Extract the (x, y) coordinate from the center of the cell holding the provided text.  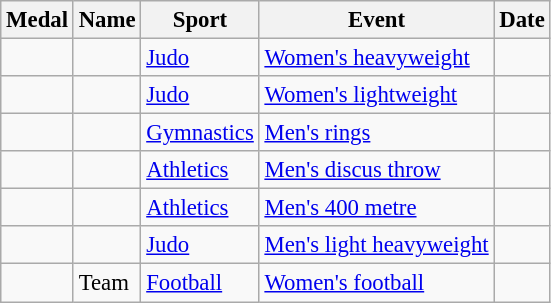
Women's football (376, 283)
Medal (38, 20)
Men's discus throw (376, 170)
Women's lightweight (376, 95)
Event (376, 20)
Name (107, 20)
Men's rings (376, 133)
Date (522, 20)
Team (107, 283)
Sport (200, 20)
Women's heavyweight (376, 58)
Men's light heavyweight (376, 245)
Men's 400 metre (376, 208)
Football (200, 283)
Gymnastics (200, 133)
